Extract the (x, y) coordinate from the center of the cell holding the provided text.  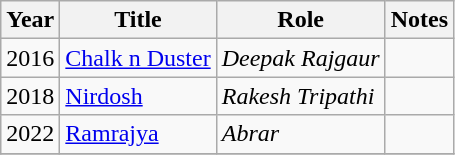
Abrar (300, 134)
Title (138, 20)
Notes (419, 20)
2016 (30, 58)
Role (300, 20)
2018 (30, 96)
Deepak Rajgaur (300, 58)
Year (30, 20)
Ramrajya (138, 134)
Rakesh Tripathi (300, 96)
2022 (30, 134)
Chalk n Duster (138, 58)
Nirdosh (138, 96)
